Locate the cell with the specified text and output its (X, Y) center coordinate. 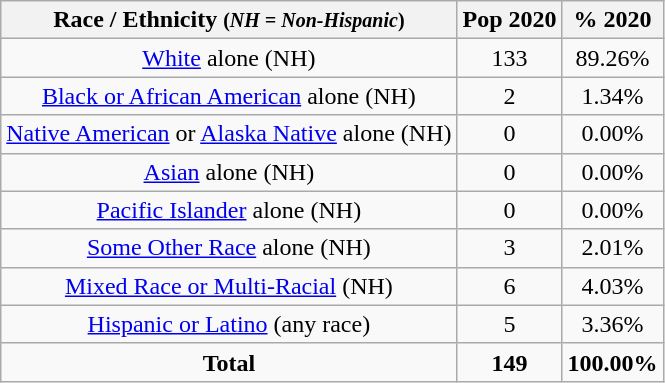
Some Other Race alone (NH) (229, 248)
89.26% (612, 58)
Pacific Islander alone (NH) (229, 210)
149 (510, 362)
4.03% (612, 286)
Hispanic or Latino (any race) (229, 324)
Total (229, 362)
3.36% (612, 324)
6 (510, 286)
Race / Ethnicity (NH = Non-Hispanic) (229, 20)
1.34% (612, 96)
% 2020 (612, 20)
2.01% (612, 248)
100.00% (612, 362)
Asian alone (NH) (229, 172)
133 (510, 58)
2 (510, 96)
Pop 2020 (510, 20)
5 (510, 324)
3 (510, 248)
White alone (NH) (229, 58)
Mixed Race or Multi-Racial (NH) (229, 286)
Native American or Alaska Native alone (NH) (229, 134)
Black or African American alone (NH) (229, 96)
